Extract the (x, y) coordinate from the center of the cell holding the provided text.  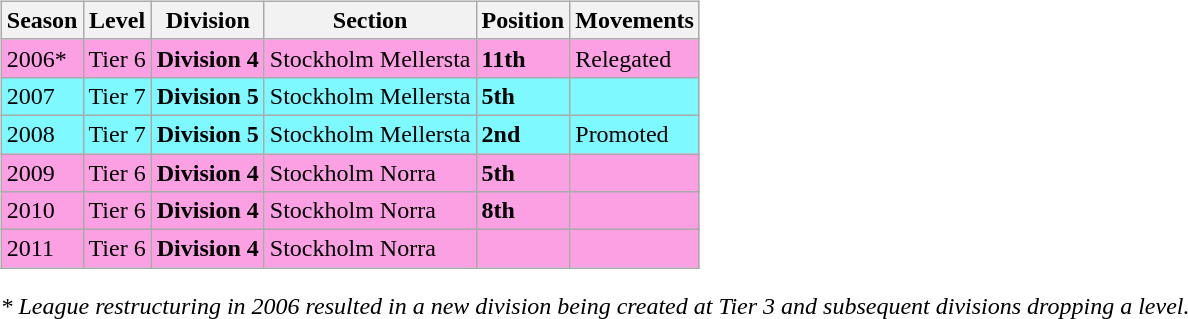
2011 (42, 249)
2010 (42, 211)
2009 (42, 173)
Level (117, 20)
11th (523, 58)
Position (523, 20)
Section (370, 20)
Season (42, 20)
2nd (523, 134)
Division (208, 20)
2007 (42, 96)
2008 (42, 134)
Relegated (635, 58)
8th (523, 211)
2006* (42, 58)
Promoted (635, 134)
Movements (635, 20)
